Identify which cell holds the provided text, then report its (X, Y) central coordinate. 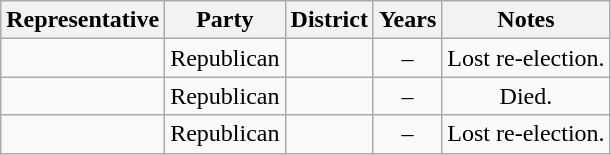
Years (407, 20)
Representative (83, 20)
Party (225, 20)
Notes (526, 20)
District (329, 20)
Died. (526, 96)
